Extract the [x, y] coordinate from the center of the cell holding the provided text.  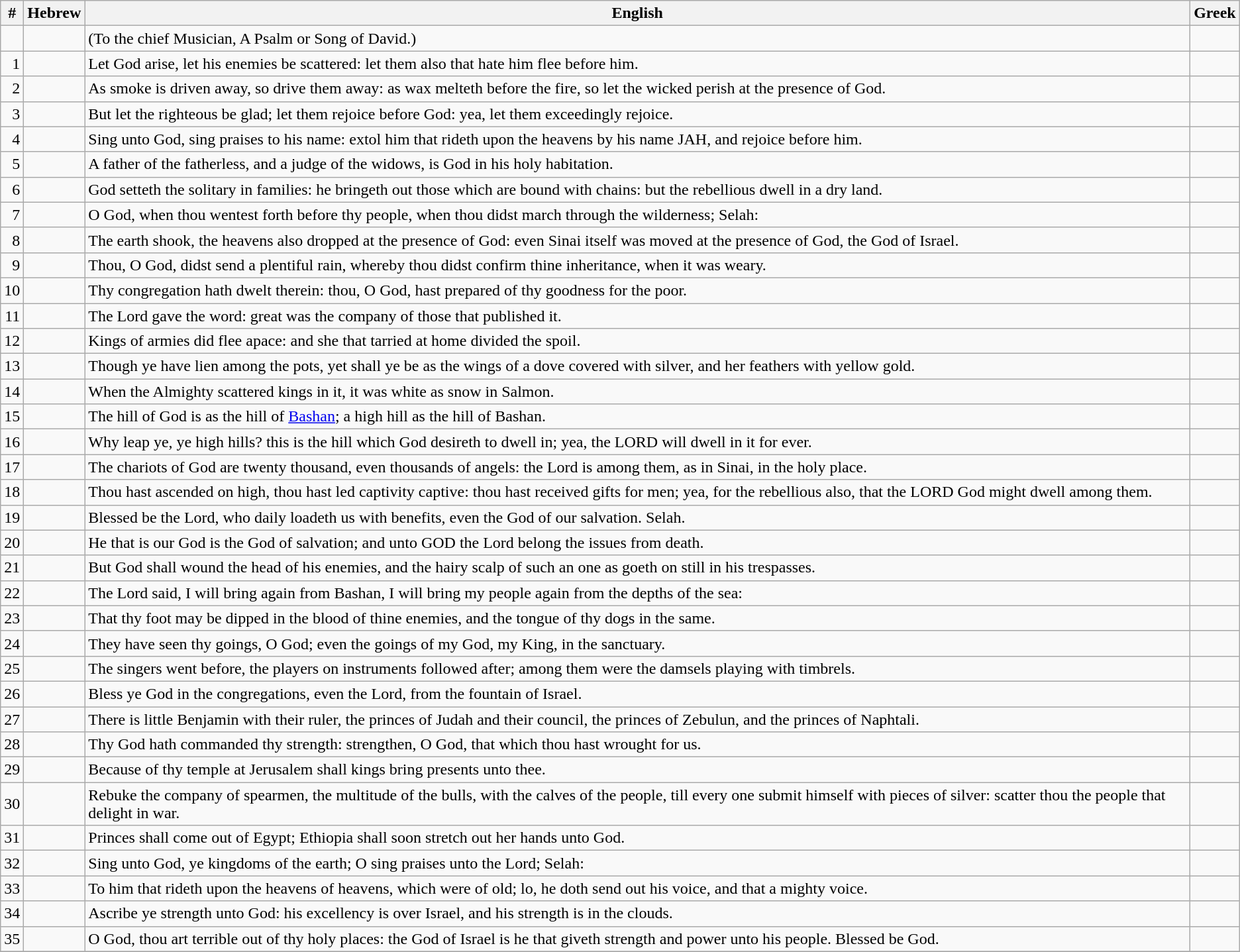
2 [12, 89]
Why leap ye, ye high hills? this is the hill which God desireth to dwell in; yea, the LORD will dwell in it for ever. [637, 442]
The Lord gave the word: great was the company of those that published it. [637, 316]
# [12, 13]
34 [12, 914]
14 [12, 392]
The singers went before, the players on instruments followed after; among them were the damsels playing with timbrels. [637, 668]
26 [12, 694]
11 [12, 316]
33 [12, 888]
13 [12, 366]
Sing unto God, ye kingdoms of the earth; O sing praises unto the Lord; Selah: [637, 863]
25 [12, 668]
Thy congregation hath dwelt therein: thou, O God, hast prepared of thy goodness for the poor. [637, 290]
Let God arise, let his enemies be scattered: let them also that hate him flee before him. [637, 64]
27 [12, 719]
30 [12, 804]
Because of thy temple at Jerusalem shall kings bring presents unto thee. [637, 770]
Thou, O God, didst send a plentiful rain, whereby thou didst confirm thine inheritance, when it was weary. [637, 265]
The hill of God is as the hill of Bashan; a high hill as the hill of Bashan. [637, 417]
That thy foot may be dipped in the blood of thine enemies, and the tongue of thy dogs in the same. [637, 618]
19 [12, 517]
8 [12, 240]
There is little Benjamin with their ruler, the princes of Judah and their council, the princes of Zebulun, and the princes of Naphtali. [637, 719]
A father of the fatherless, and a judge of the widows, is God in his holy habitation. [637, 164]
But let the righteous be glad; let them rejoice before God: yea, let them exceedingly rejoice. [637, 114]
When the Almighty scattered kings in it, it was white as snow in Salmon. [637, 392]
God setteth the solitary in families: he bringeth out those which are bound with chains: but the rebellious dwell in a dry land. [637, 189]
3 [12, 114]
1 [12, 64]
Kings of armies did flee apace: and she that tarried at home divided the spoil. [637, 341]
Princes shall come out of Egypt; Ethiopia shall soon stretch out her hands unto God. [637, 838]
18 [12, 492]
24 [12, 643]
28 [12, 745]
12 [12, 341]
29 [12, 770]
To him that rideth upon the heavens of heavens, which were of old; lo, he doth send out his voice, and that a mighty voice. [637, 888]
7 [12, 215]
Thy God hath commanded thy strength: strengthen, O God, that which thou hast wrought for us. [637, 745]
9 [12, 265]
4 [12, 139]
The Lord said, I will bring again from Bashan, I will bring my people again from the depths of the sea: [637, 593]
Blessed be the Lord, who daily loadeth us with benefits, even the God of our salvation. Selah. [637, 517]
Hebrew [54, 13]
Bless ye God in the congregations, even the Lord, from the fountain of Israel. [637, 694]
Greek [1215, 13]
The earth shook, the heavens also dropped at the presence of God: even Sinai itself was moved at the presence of God, the God of Israel. [637, 240]
10 [12, 290]
22 [12, 593]
35 [12, 939]
Sing unto God, sing praises to his name: extol him that rideth upon the heavens by his name JAH, and rejoice before him. [637, 139]
5 [12, 164]
20 [12, 543]
O God, when thou wentest forth before thy people, when thou didst march through the wilderness; Selah: [637, 215]
Ascribe ye strength unto God: his excellency is over Israel, and his strength is in the clouds. [637, 914]
He that is our God is the God of salvation; and unto GOD the Lord belong the issues from death. [637, 543]
O God, thou art terrible out of thy holy places: the God of Israel is he that giveth strength and power unto his people. Blessed be God. [637, 939]
The chariots of God are twenty thousand, even thousands of angels: the Lord is among them, as in Sinai, in the holy place. [637, 467]
15 [12, 417]
But God shall wound the head of his enemies, and the hairy scalp of such an one as goeth on still in his trespasses. [637, 568]
23 [12, 618]
21 [12, 568]
31 [12, 838]
32 [12, 863]
They have seen thy goings, O God; even the goings of my God, my King, in the sanctuary. [637, 643]
(To the chief Musician, A Psalm or Song of David.) [637, 38]
Though ye have lien among the pots, yet shall ye be as the wings of a dove covered with silver, and her feathers with yellow gold. [637, 366]
6 [12, 189]
As smoke is driven away, so drive them away: as wax melteth before the fire, so let the wicked perish at the presence of God. [637, 89]
16 [12, 442]
English [637, 13]
17 [12, 467]
